Provide the [X, Y] coordinate of the cell's center where the given text is located.  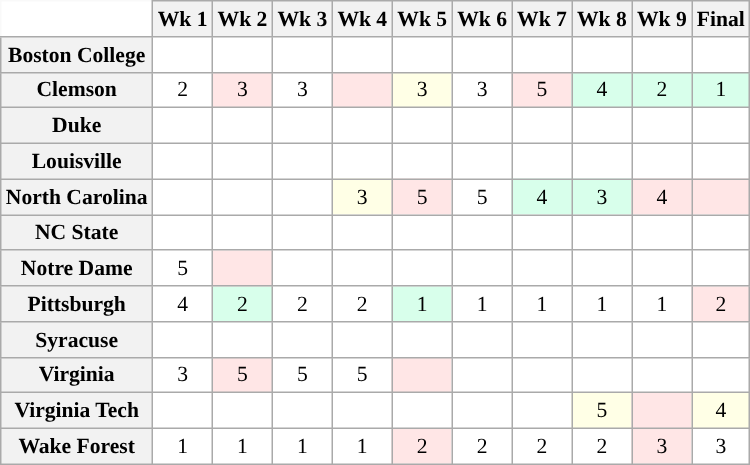
Wk 5 [422, 19]
Syracuse [77, 340]
NC State [77, 233]
Wk 9 [662, 19]
Wake Forest [77, 447]
Virginia [77, 375]
Wk 7 [542, 19]
Final [721, 19]
North Carolina [77, 197]
Wk 8 [602, 19]
Boston College [77, 55]
Wk 4 [362, 19]
Wk 2 [243, 19]
Virginia Tech [77, 411]
Louisville [77, 162]
Notre Dame [77, 269]
Wk 3 [302, 19]
Pittsburgh [77, 304]
Wk 1 [183, 19]
Clemson [77, 90]
Wk 6 [482, 19]
Duke [77, 126]
